Identify which cell holds the provided text, then report its (X, Y) central coordinate. 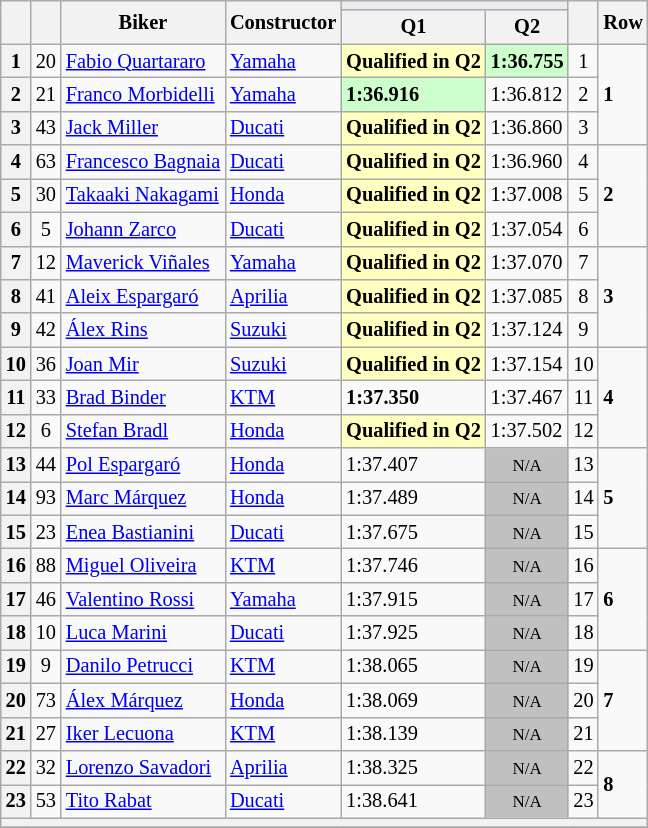
Constructor (283, 22)
1:36.860 (528, 128)
Maverick Viñales (143, 263)
1:37.070 (528, 263)
1:37.467 (528, 397)
30 (46, 195)
Fabio Quartararo (143, 61)
32 (46, 767)
93 (46, 498)
43 (46, 128)
1:37.925 (413, 633)
Q1 (413, 27)
1:36.755 (528, 61)
1:37.350 (413, 397)
1:37.489 (413, 498)
1:38.325 (413, 767)
1:36.960 (528, 162)
Álex Rins (143, 330)
Joan Mir (143, 364)
36 (46, 364)
33 (46, 397)
Luca Marini (143, 633)
Álex Márquez (143, 700)
1:38.641 (413, 801)
Takaaki Nakagami (143, 195)
Lorenzo Savadori (143, 767)
1:37.154 (528, 364)
Miguel Oliveira (143, 565)
Q2 (528, 27)
88 (46, 565)
73 (46, 700)
1:37.675 (413, 532)
1:38.065 (413, 666)
1:36.812 (528, 94)
42 (46, 330)
1:37.915 (413, 599)
Marc Márquez (143, 498)
Jack Miller (143, 128)
63 (46, 162)
1:37.407 (413, 465)
1:37.054 (528, 229)
Enea Bastianini (143, 532)
Tito Rabat (143, 801)
Row (622, 22)
Danilo Petrucci (143, 666)
1:38.069 (413, 700)
1:37.124 (528, 330)
Aleix Espargaró (143, 296)
44 (46, 465)
1:37.085 (528, 296)
41 (46, 296)
1:37.502 (528, 431)
1:38.139 (413, 734)
27 (46, 734)
Franco Morbidelli (143, 94)
Brad Binder (143, 397)
1:37.008 (528, 195)
Pol Espargaró (143, 465)
Biker (143, 22)
1:37.746 (413, 565)
Francesco Bagnaia (143, 162)
Stefan Bradl (143, 431)
Valentino Rossi (143, 599)
1:36.916 (413, 94)
Johann Zarco (143, 229)
46 (46, 599)
Iker Lecuona (143, 734)
53 (46, 801)
